Scan for the cell matching the given text and deliver its (x, y) coordinate at center. 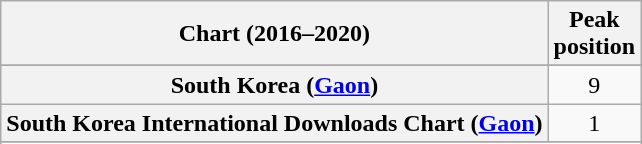
Peakposition (594, 34)
1 (594, 123)
South Korea (Gaon) (274, 85)
South Korea International Downloads Chart (Gaon) (274, 123)
9 (594, 85)
Chart (2016–2020) (274, 34)
